Pinpoint the cell where the given text exists, returning its (x, y) midpoint coordinate. 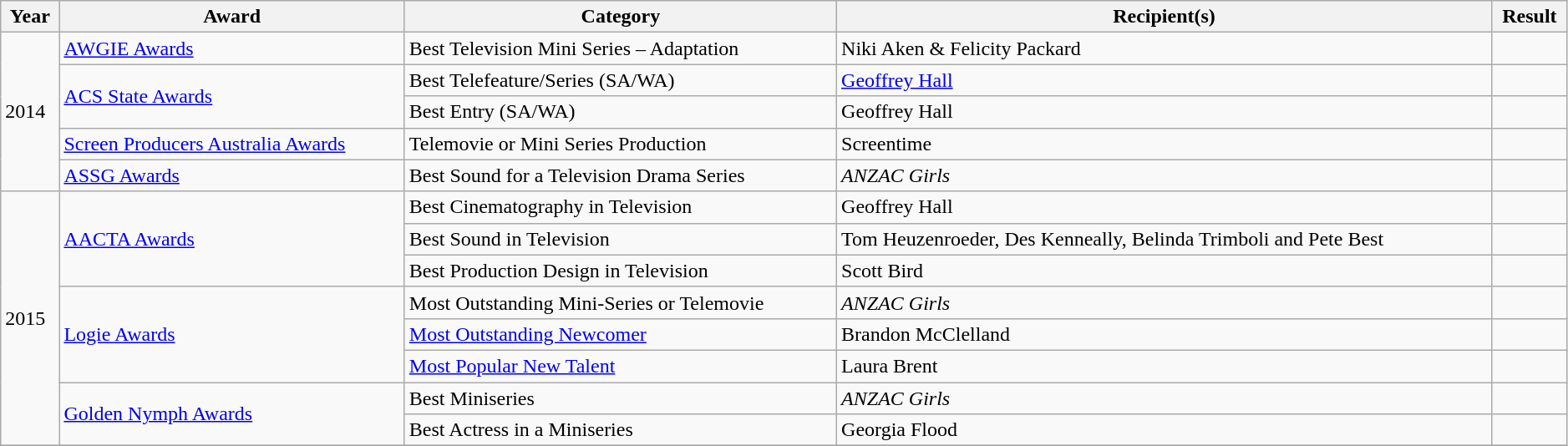
ACS State Awards (232, 96)
Most Outstanding Newcomer (620, 334)
Georgia Flood (1165, 430)
ASSG Awards (232, 175)
Best Television Mini Series – Adaptation (620, 48)
Best Cinematography in Television (620, 207)
Best Sound in Television (620, 239)
Best Actress in a Miniseries (620, 430)
Screen Producers Australia Awards (232, 144)
2014 (30, 112)
Laura Brent (1165, 366)
Award (232, 17)
Screentime (1165, 144)
Category (620, 17)
Golden Nymph Awards (232, 414)
Best Miniseries (620, 398)
Result (1529, 17)
AACTA Awards (232, 239)
Year (30, 17)
Most Outstanding Mini-Series or Telemovie (620, 302)
AWGIE Awards (232, 48)
Best Production Design in Television (620, 271)
Telemovie or Mini Series Production (620, 144)
Scott Bird (1165, 271)
Niki Aken & Felicity Packard (1165, 48)
Recipient(s) (1165, 17)
Most Popular New Talent (620, 366)
2015 (30, 318)
Best Telefeature/Series (SA/WA) (620, 80)
Brandon McClelland (1165, 334)
Best Sound for a Television Drama Series (620, 175)
Best Entry (SA/WA) (620, 112)
Logie Awards (232, 334)
Tom Heuzenroeder, Des Kenneally, Belinda Trimboli and Pete Best (1165, 239)
